Determine the [X, Y] coordinate at the center of the cell enclosing the given text.  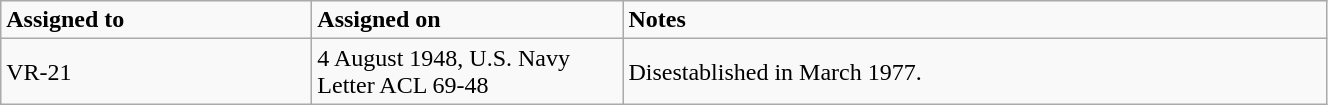
Assigned to [156, 20]
4 August 1948, U.S. Navy Letter ACL 69-48 [468, 72]
Notes [975, 20]
VR-21 [156, 72]
Disestablished in March 1977. [975, 72]
Assigned on [468, 20]
